Determine the (X, Y) coordinate at the center of the cell enclosing the given text.  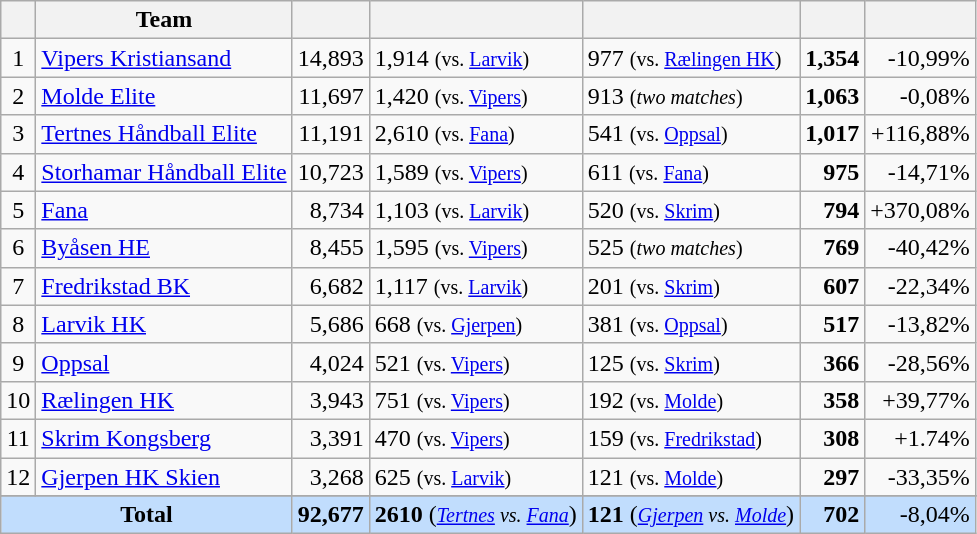
1,595 (vs. Vipers) (476, 248)
607 (832, 286)
913 (two matches) (690, 96)
751 (vs. Vipers) (476, 400)
3 (18, 134)
-13,82% (920, 324)
381 (vs. Oppsal) (690, 324)
520 (vs. Skrim) (690, 210)
10 (18, 400)
Fredrikstad BK (164, 286)
2 (18, 96)
Rælingen HK (164, 400)
9 (18, 362)
8,455 (330, 248)
977 (vs. Rælingen HK) (690, 58)
8,734 (330, 210)
975 (832, 172)
Byåsen HE (164, 248)
-33,35% (920, 477)
11,191 (330, 134)
794 (832, 210)
5 (18, 210)
1,117 (vs. Larvik) (476, 286)
611 (vs. Fana) (690, 172)
8 (18, 324)
1,354 (832, 58)
1,420 (vs. Vipers) (476, 96)
125 (vs. Skrim) (690, 362)
Oppsal (164, 362)
+39,77% (920, 400)
-0,08% (920, 96)
5,686 (330, 324)
1,063 (832, 96)
308 (832, 438)
Tertnes Håndball Elite (164, 134)
121 (vs. Molde) (690, 477)
358 (832, 400)
Molde Elite (164, 96)
Larvik HK (164, 324)
Skrim Kongsberg (164, 438)
2,610 (vs. Fana) (476, 134)
+370,08% (920, 210)
-8,04% (920, 515)
1,017 (832, 134)
4 (18, 172)
6,682 (330, 286)
1,914 (vs. Larvik) (476, 58)
1 (18, 58)
1,589 (vs. Vipers) (476, 172)
+1.74% (920, 438)
668 (vs. Gjerpen) (476, 324)
192 (vs. Molde) (690, 400)
541 (vs. Oppsal) (690, 134)
Fana (164, 210)
Total (146, 515)
159 (vs. Fredrikstad) (690, 438)
525 (two matches) (690, 248)
121 (Gjerpen vs. Molde) (690, 515)
14,893 (330, 58)
517 (832, 324)
3,391 (330, 438)
366 (832, 362)
769 (832, 248)
-40,42% (920, 248)
-28,56% (920, 362)
92,677 (330, 515)
11 (18, 438)
4,024 (330, 362)
1,103 (vs. Larvik) (476, 210)
470 (vs. Vipers) (476, 438)
702 (832, 515)
2610 (Tertnes vs. Fana) (476, 515)
-14,71% (920, 172)
+116,88% (920, 134)
10,723 (330, 172)
Vipers Kristiansand (164, 58)
11,697 (330, 96)
Team (164, 20)
6 (18, 248)
201 (vs. Skrim) (690, 286)
-22,34% (920, 286)
3,943 (330, 400)
521 (vs. Vipers) (476, 362)
-10,99% (920, 58)
12 (18, 477)
Gjerpen HK Skien (164, 477)
Storhamar Håndball Elite (164, 172)
297 (832, 477)
625 (vs. Larvik) (476, 477)
3,268 (330, 477)
7 (18, 286)
